Determine the (x, y) coordinate at the center of the cell enclosing the given text.  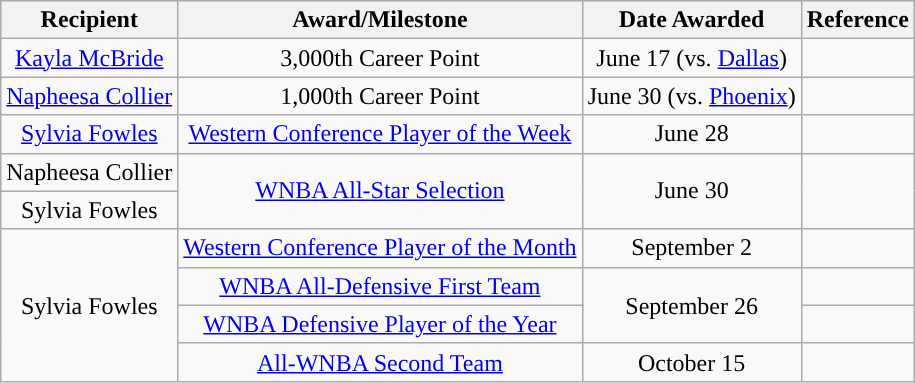
Western Conference Player of the Month (380, 248)
WNBA All-Star Selection (380, 191)
3,000th Career Point (380, 58)
October 15 (692, 362)
Date Awarded (692, 20)
All-WNBA Second Team (380, 362)
June 30 (692, 191)
1,000th Career Point (380, 96)
June 28 (692, 134)
Western Conference Player of the Week (380, 134)
September 2 (692, 248)
Reference (858, 20)
Kayla McBride (90, 58)
June 30 (vs. Phoenix) (692, 96)
June 17 (vs. Dallas) (692, 58)
Award/Milestone (380, 20)
September 26 (692, 305)
WNBA Defensive Player of the Year (380, 324)
WNBA All-Defensive First Team (380, 286)
Recipient (90, 20)
